From the cell containing the given text, extract its center point as [X, Y] coordinate. 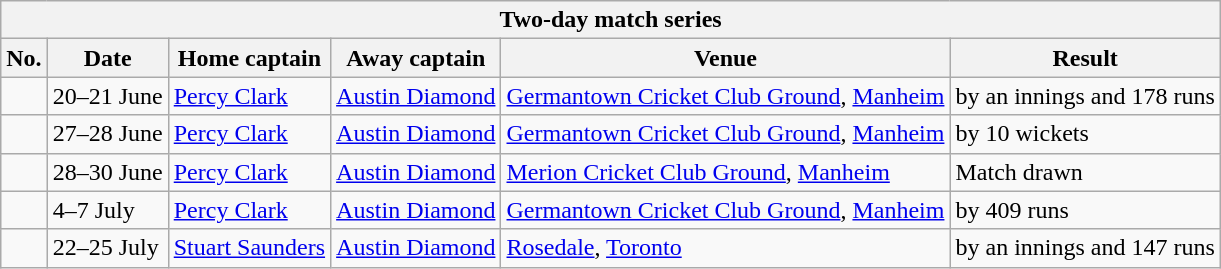
Home captain [249, 58]
Stuart Saunders [249, 248]
Two-day match series [611, 20]
by an innings and 147 runs [1085, 248]
by 10 wickets [1085, 134]
22–25 July [108, 248]
by an innings and 178 runs [1085, 96]
Venue [726, 58]
Date [108, 58]
20–21 June [108, 96]
Match drawn [1085, 172]
Away captain [416, 58]
Rosedale, Toronto [726, 248]
27–28 June [108, 134]
by 409 runs [1085, 210]
Result [1085, 58]
No. [24, 58]
4–7 July [108, 210]
28–30 June [108, 172]
Merion Cricket Club Ground, Manheim [726, 172]
